From the cell containing the given text, extract its center point as (x, y) coordinate. 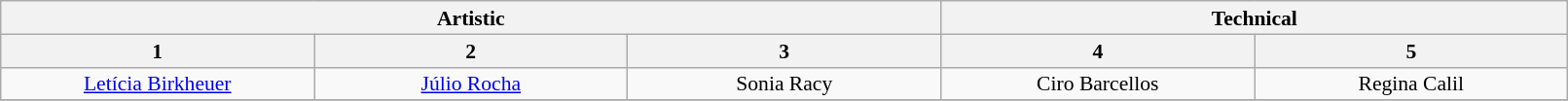
Sonia Racy (784, 84)
4 (1098, 50)
3 (784, 50)
5 (1411, 50)
Regina Calil (1411, 84)
Júlio Rocha (471, 84)
2 (471, 50)
Technical (1255, 17)
Artistic (471, 17)
Ciro Barcellos (1098, 84)
Letícia Birkheuer (158, 84)
1 (158, 50)
